Return (X, Y) of the center of cell containing provided text 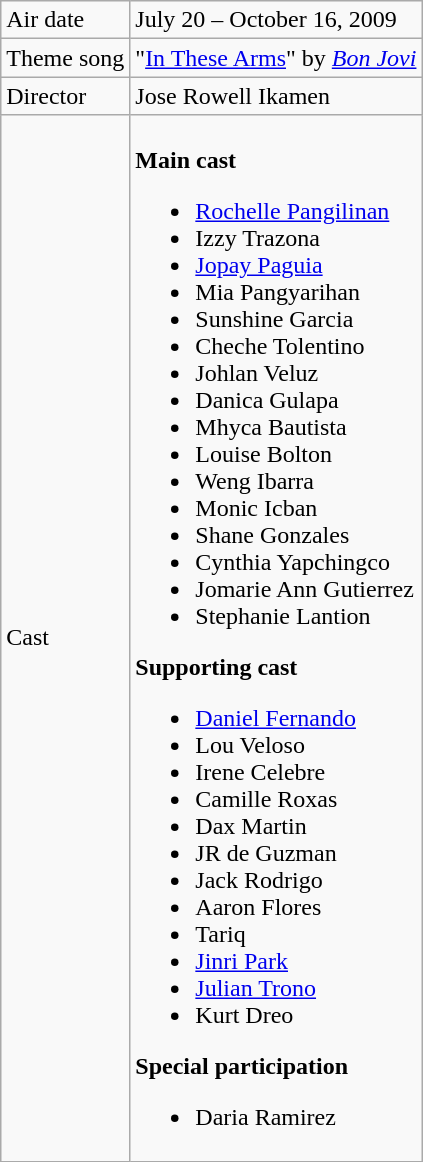
Cast (66, 638)
Jose Rowell Ikamen (276, 96)
Director (66, 96)
Theme song (66, 58)
Air date (66, 20)
"In These Arms" by Bon Jovi (276, 58)
July 20 – October 16, 2009 (276, 20)
